Detect which cell encompasses the target text, then output its (x, y) center coordinate. 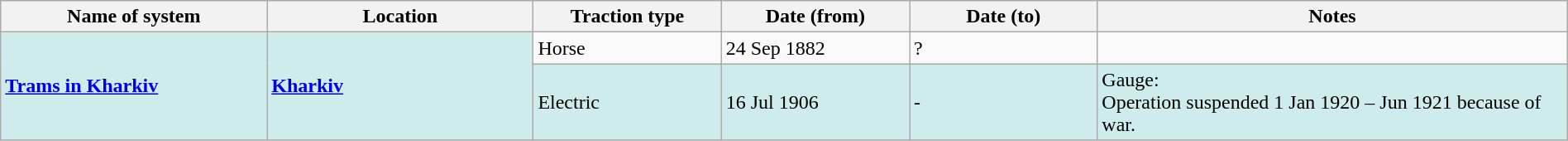
Name of system (134, 17)
- (1004, 102)
Electric (627, 102)
Traction type (627, 17)
Date (to) (1004, 17)
? (1004, 48)
Notes (1332, 17)
Trams in Kharkiv (134, 86)
Date (from) (815, 17)
Location (400, 17)
Gauge: Operation suspended 1 Jan 1920 – Jun 1921 because of war. (1332, 102)
24 Sep 1882 (815, 48)
Horse (627, 48)
16 Jul 1906 (815, 102)
Kharkiv (400, 86)
